Return the (X, Y) coordinate for the center point of the cell that contains the specified text.  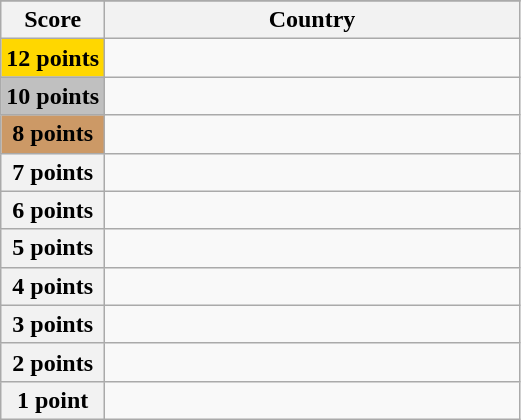
2 points (53, 362)
8 points (53, 134)
6 points (53, 210)
4 points (53, 286)
5 points (53, 248)
1 point (53, 400)
Country (312, 20)
3 points (53, 324)
7 points (53, 172)
10 points (53, 96)
Score (53, 20)
12 points (53, 58)
